Pinpoint the cell where the given text exists, returning its [X, Y] midpoint coordinate. 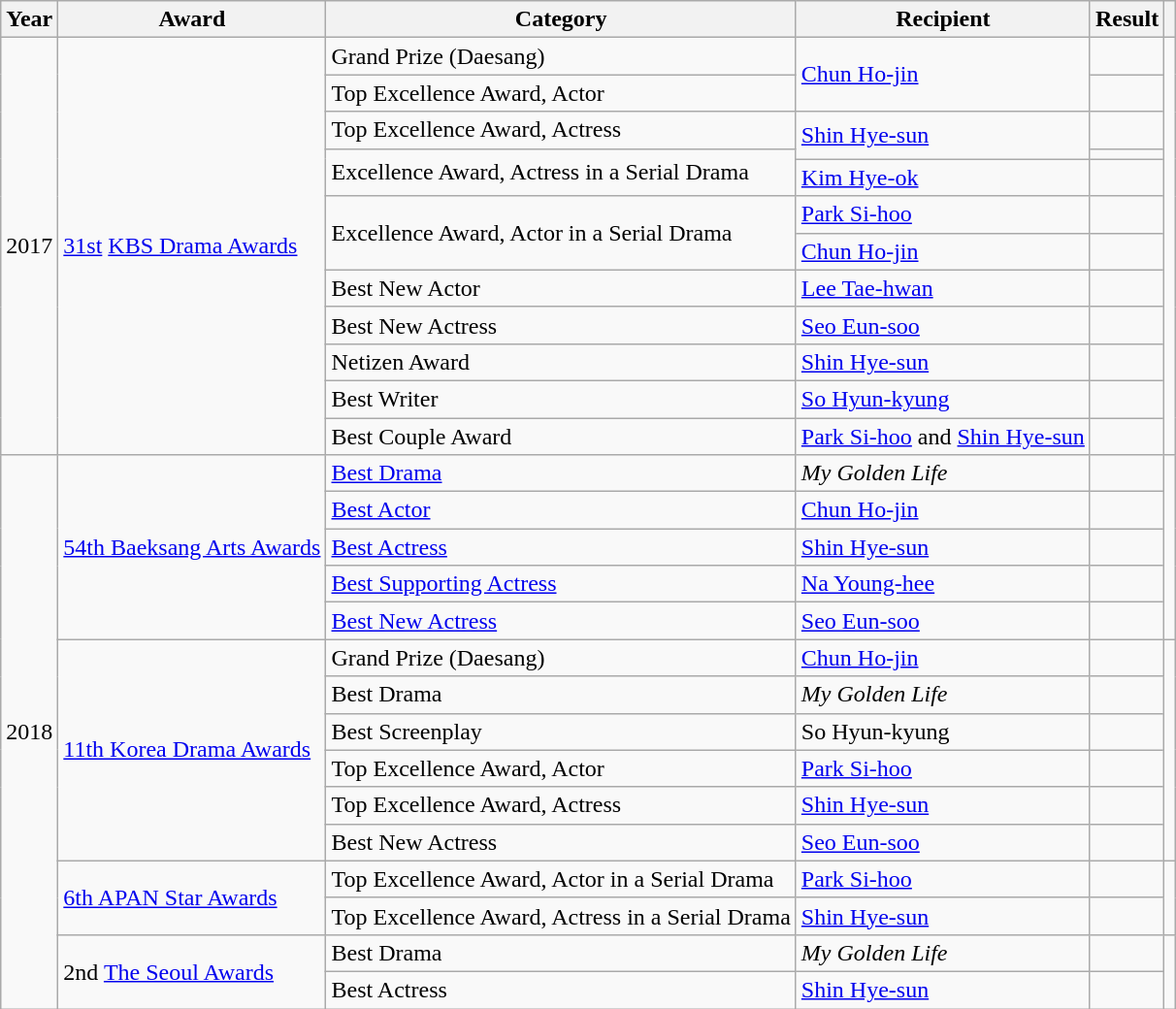
Lee Tae-hwan [943, 288]
Award [192, 19]
54th Baeksang Arts Awards [192, 547]
11th Korea Drama Awards [192, 750]
Park Si-hoo and Shin Hye-sun [943, 436]
31st KBS Drama Awards [192, 246]
Best New Actor [561, 288]
Top Excellence Award, Actress in a Serial Drama [561, 916]
Top Excellence Award, Actor in a Serial Drama [561, 879]
Netizen Award [561, 362]
Best Writer [561, 399]
2nd The Seoul Awards [192, 971]
6th APAN Star Awards [192, 897]
Best Actor [561, 510]
Na Young-hee [943, 584]
Recipient [943, 19]
2018 [29, 732]
Kim Hye-ok [943, 178]
Category [561, 19]
Year [29, 19]
2017 [29, 246]
Result [1127, 19]
Excellence Award, Actor in a Serial Drama [561, 233]
Best Couple Award [561, 436]
Excellence Award, Actress in a Serial Drama [561, 173]
Best Supporting Actress [561, 584]
Best Screenplay [561, 732]
